Locate the cell with the specified text and output its (X, Y) center coordinate. 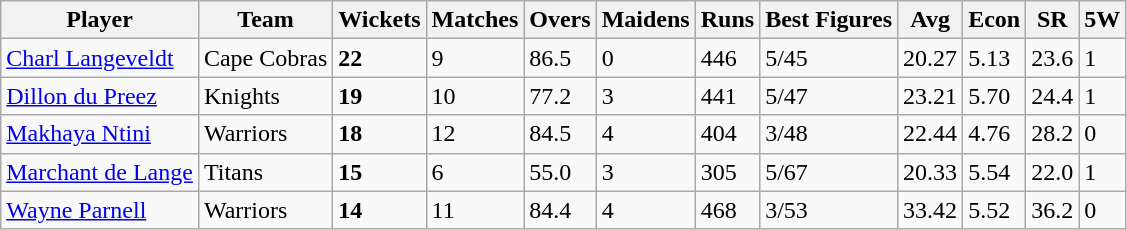
Dillon du Preez (100, 96)
Makhaya Ntini (100, 134)
23.6 (1052, 58)
Maidens (646, 20)
36.2 (1052, 210)
404 (727, 134)
446 (727, 58)
Overs (560, 20)
9 (475, 58)
15 (380, 172)
84.5 (560, 134)
11 (475, 210)
Matches (475, 20)
20.33 (930, 172)
22.0 (1052, 172)
22 (380, 58)
441 (727, 96)
Marchant de Lange (100, 172)
4.76 (994, 134)
10 (475, 96)
Charl Langeveldt (100, 58)
SR (1052, 20)
5.13 (994, 58)
3/48 (829, 134)
12 (475, 134)
5W (1102, 20)
5.70 (994, 96)
Best Figures (829, 20)
19 (380, 96)
Avg (930, 20)
5/45 (829, 58)
28.2 (1052, 134)
Wickets (380, 20)
Titans (265, 172)
14 (380, 210)
22.44 (930, 134)
5.52 (994, 210)
77.2 (560, 96)
86.5 (560, 58)
Wayne Parnell (100, 210)
5.54 (994, 172)
Team (265, 20)
5/67 (829, 172)
18 (380, 134)
468 (727, 210)
55.0 (560, 172)
Player (100, 20)
Knights (265, 96)
84.4 (560, 210)
20.27 (930, 58)
5/47 (829, 96)
Runs (727, 20)
305 (727, 172)
33.42 (930, 210)
23.21 (930, 96)
6 (475, 172)
Econ (994, 20)
Cape Cobras (265, 58)
3/53 (829, 210)
24.4 (1052, 96)
